For the text-containing cell, return its midpoint in [X, Y] coordinate format. 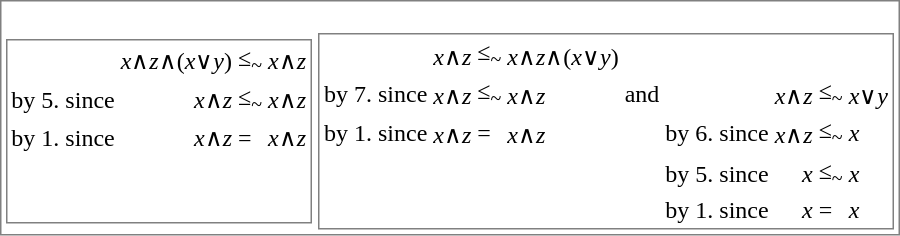
x∨y [868, 95]
x∧z ≤~ x∧z∧(x∨y) by 7. since x∧z ≤~ x∧z and x∧z ≤~ x∨y by 1. since x∧z = x∧z by 6. since x∧z ≤~ x by 5. since x ≤~ x by 1. since x = x [606, 117]
and [642, 95]
by 6. [690, 134]
x∧z∧(x∨y) ≤~ x∧z by 5. since x∧z ≤~ x∧z by 1. since x∧z = x∧z [159, 117]
by 7. [348, 95]
